Identify which cell holds the provided text, then report its (x, y) central coordinate. 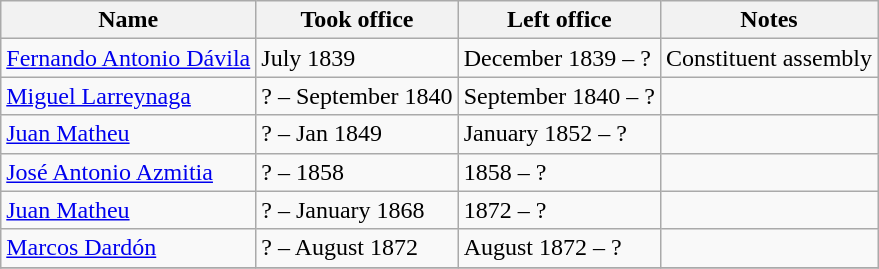
Notes (768, 20)
Constituent assembly (768, 58)
? – August 1872 (357, 248)
August 1872 – ? (559, 248)
? – 1858 (357, 172)
? – January 1868 (357, 210)
July 1839 (357, 58)
? – Jan 1849 (357, 134)
January 1852 – ? (559, 134)
1872 – ? (559, 210)
Miguel Larreynaga (128, 96)
José Antonio Azmitia (128, 172)
Took office (357, 20)
December 1839 – ? (559, 58)
1858 – ? (559, 172)
Marcos Dardón (128, 248)
Fernando Antonio Dávila (128, 58)
Left office (559, 20)
September 1840 – ? (559, 96)
? – September 1840 (357, 96)
Name (128, 20)
